Find where the given text appears and provide that cell's center as [X, Y] coordinate. 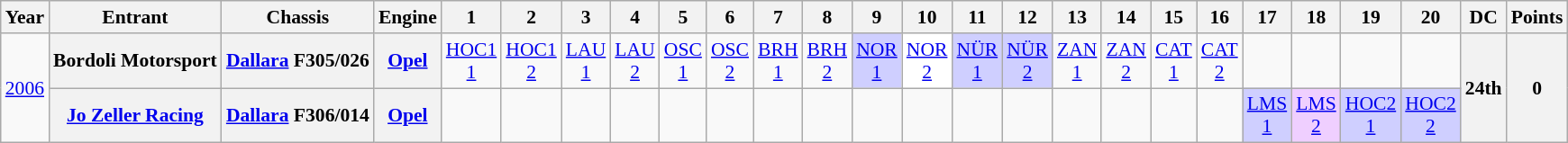
6 [730, 17]
Year [25, 17]
19 [1372, 17]
NOR1 [877, 61]
ZAN1 [1077, 61]
HOC21 [1372, 115]
NOR2 [927, 61]
Engine [407, 17]
17 [1267, 17]
BRH2 [827, 61]
LAU2 [634, 61]
DC [1483, 17]
OSC1 [683, 61]
Dallara F306/014 [297, 115]
4 [634, 17]
11 [977, 17]
NÜR1 [977, 61]
HOC22 [1431, 115]
HOC12 [532, 61]
LMS1 [1267, 115]
15 [1173, 17]
7 [779, 17]
9 [877, 17]
NÜR2 [1027, 61]
14 [1126, 17]
Jo Zeller Racing [135, 115]
24th [1483, 88]
Dallara F305/026 [297, 61]
1 [472, 17]
8 [827, 17]
2006 [25, 88]
13 [1077, 17]
LAU1 [586, 61]
Entrant [135, 17]
20 [1431, 17]
BRH1 [779, 61]
Bordoli Motorsport [135, 61]
0 [1537, 88]
12 [1027, 17]
10 [927, 17]
Points [1537, 17]
ZAN2 [1126, 61]
16 [1220, 17]
OSC2 [730, 61]
5 [683, 17]
CAT2 [1220, 61]
2 [532, 17]
Chassis [297, 17]
CAT1 [1173, 61]
HOC11 [472, 61]
3 [586, 17]
18 [1316, 17]
LMS2 [1316, 115]
